Locate the cell with the specified text and output its (X, Y) center coordinate. 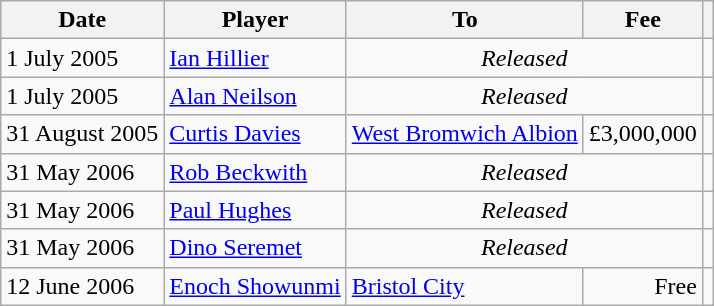
Player (255, 20)
Paul Hughes (255, 210)
Rob Beckwith (255, 172)
£3,000,000 (642, 134)
Curtis Davies (255, 134)
Free (642, 286)
To (464, 20)
31 August 2005 (82, 134)
Date (82, 20)
West Bromwich Albion (464, 134)
Enoch Showunmi (255, 286)
Alan Neilson (255, 96)
Bristol City (464, 286)
Fee (642, 20)
12 June 2006 (82, 286)
Ian Hillier (255, 58)
Dino Seremet (255, 248)
